Locate the cell with the specified text and output its (X, Y) center coordinate. 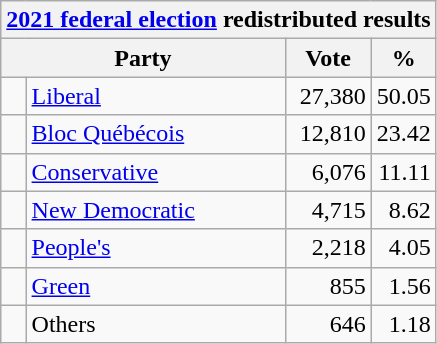
2021 federal election redistributed results (218, 20)
Bloc Québécois (156, 134)
11.11 (404, 172)
New Democratic (156, 210)
23.42 (404, 134)
1.18 (404, 324)
People's (156, 248)
646 (328, 324)
2,218 (328, 248)
8.62 (404, 210)
27,380 (328, 96)
855 (328, 286)
Others (156, 324)
Conservative (156, 172)
50.05 (404, 96)
12,810 (328, 134)
Vote (328, 58)
4,715 (328, 210)
Liberal (156, 96)
4.05 (404, 248)
Green (156, 286)
% (404, 58)
1.56 (404, 286)
6,076 (328, 172)
Party (143, 58)
